Detect which cell encompasses the target text, then output its [X, Y] center coordinate. 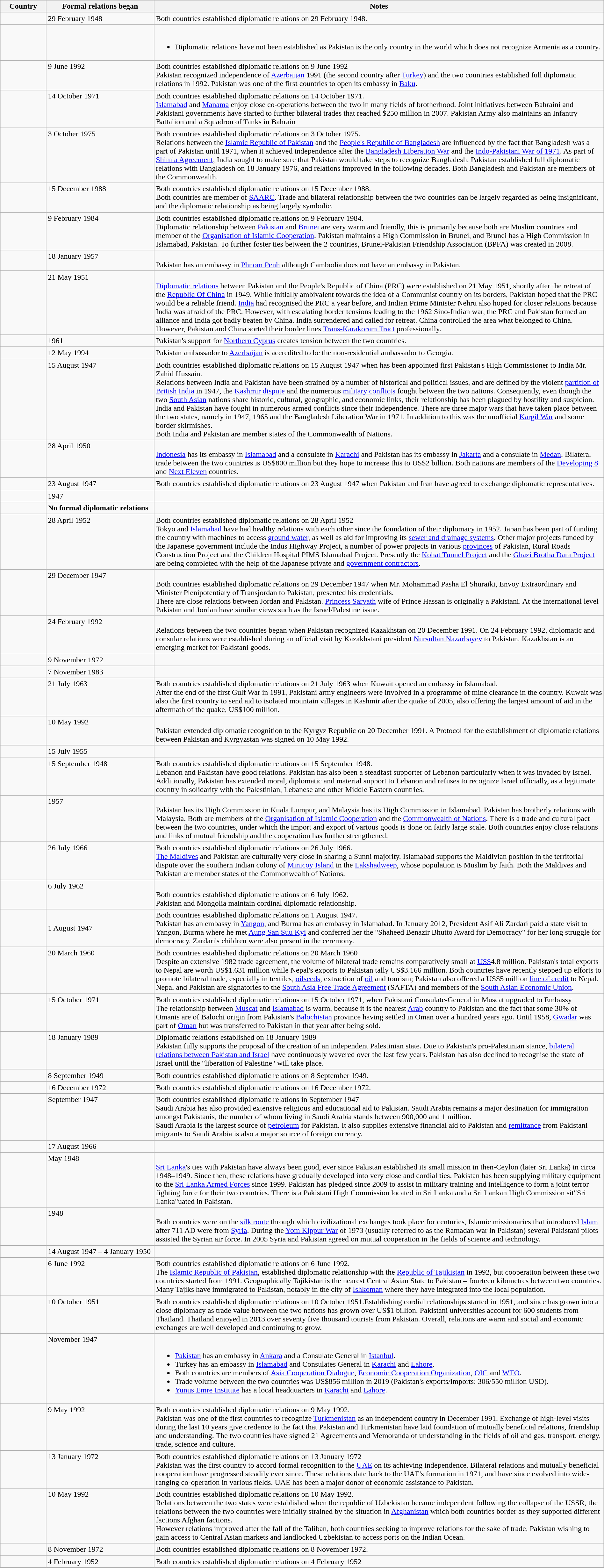
15 September 1948 [100, 776]
6 July 1962 [100, 895]
15 December 1988 [100, 198]
No formal diplomatic relations [100, 508]
8 November 1972 [100, 1550]
21 May 1951 [100, 303]
12 May 1994 [100, 353]
29 February 1948 [100, 18]
Both countries established diplomatic relations on 8 November 1972. [379, 1550]
28 April 1952 [100, 542]
26 July 1966 [100, 861]
Formal relations began [100, 6]
4 February 1952 [100, 1562]
6 June 1992 [100, 1276]
Both countries established diplomatic relations on 6 July 1962.Pakistan and Mongolia maintain cordinal diplomatic relationship. [379, 895]
14 October 1971 [100, 109]
17 August 1966 [100, 1146]
1961 [100, 341]
9 June 1992 [100, 75]
3 October 1975 [100, 155]
8 September 1949 [100, 1075]
Both countries established diplomatic relations on 4 February 1952 [379, 1562]
9 November 1972 [100, 660]
9 May 1992 [100, 1427]
28 April 1950 [100, 459]
16 December 1972 [100, 1088]
18 January 1989 [100, 1051]
1 August 1947 [100, 928]
20 March 1960 [100, 970]
Both countries established diplomatic relations on 16 December 1972. [379, 1088]
24 February 1992 [100, 635]
1957 [100, 818]
November 1947 [100, 1369]
Country [23, 6]
Pakistan ambassador to Azerbaijan is accredited to be the non-residential ambassador to Georgia. [379, 353]
1948 [100, 1226]
29 December 1947 [100, 593]
18 January 1957 [100, 261]
Notes [379, 6]
15 July 1955 [100, 751]
15 October 1971 [100, 1012]
21 July 1963 [100, 697]
Both countries established diplomatic relations on 23 August 1947 when Pakistan and Iran have agreed to exchange diplomatic representatives. [379, 484]
13 January 1972 [100, 1469]
10 October 1951 [100, 1314]
Pakistan's support for Northern Cyprus creates tension between the two countries. [379, 341]
1947 [100, 496]
7 November 1983 [100, 672]
14 August 1947 – 4 January 1950 [100, 1251]
May 1948 [100, 1180]
September 1947 [100, 1117]
Diplomatic relations have not been established as Pakistan is the only country in the world which does not recognize Armenia as a country. [379, 43]
Both countries established diplomatic relations on 29 February 1948. [379, 18]
9 February 1984 [100, 231]
15 August 1947 [100, 399]
Both countries established diplomatic relations on 8 September 1949. [379, 1075]
23 August 1947 [100, 484]
Pakistan has an embassy in Phnom Penh although Cambodia does not have an embassy in Pakistan. [379, 261]
